Locate the cell with the specified text and output its [X, Y] center coordinate. 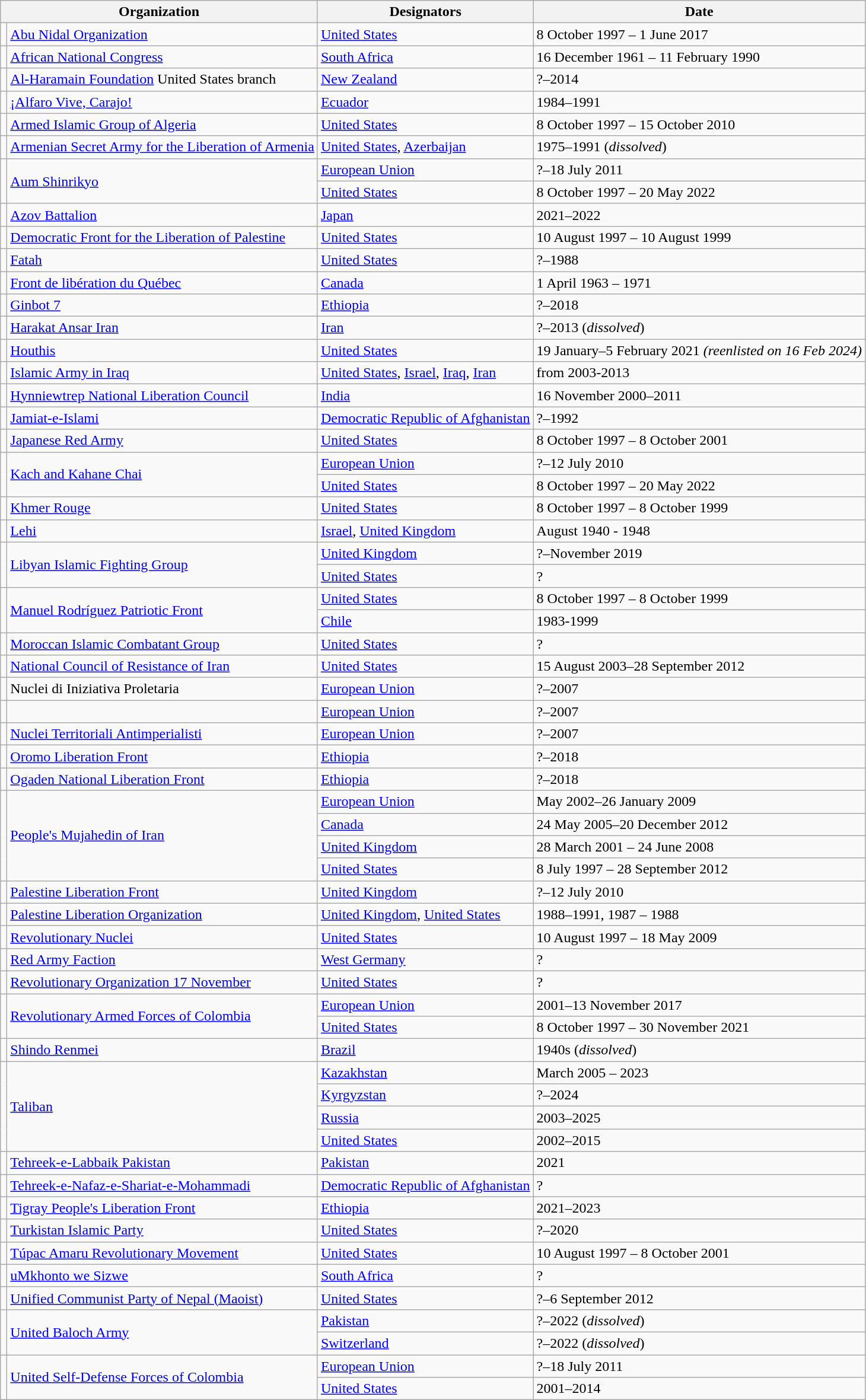
8 October 1997 – 15 October 2010 [699, 125]
Houthis [163, 350]
Turkistan Islamic Party [163, 1230]
16 December 1961 – 11 February 1990 [699, 57]
Russia [425, 1118]
Hynniewtrep National Liberation Council [163, 396]
Brazil [425, 1050]
Fatah [163, 260]
?–6 September 2012 [699, 1298]
10 August 1997 – 18 May 2009 [699, 937]
2021 [699, 1163]
Tehreek-e-Nafaz-e-Shariat-e-Mohammadi [163, 1185]
1 April 1963 – 1971 [699, 283]
1983-1999 [699, 621]
8 October 1997 – 1 June 2017 [699, 34]
United Baloch Army [163, 1332]
Chile [425, 621]
15 August 2003–28 September 2012 [699, 666]
African National Congress [163, 57]
Manuel Rodríguez Patriotic Front [163, 610]
?–2013 (dissolved) [699, 328]
Harakat Ansar Iran [163, 328]
Libyan Islamic Fighting Group [163, 565]
Japan [425, 215]
Iran [425, 328]
Switzerland [425, 1343]
10 August 1997 – 8 October 2001 [699, 1253]
Aum Shinrikyo [163, 181]
?–2014 [699, 79]
?–November 2019 [699, 553]
Date [699, 12]
Japanese Red Army [163, 441]
24 May 2005–20 December 2012 [699, 824]
2021–2022 [699, 215]
Tehreek-e-Labbaik Pakistan [163, 1163]
National Council of Resistance of Iran [163, 666]
Islamic Army in Iraq [163, 373]
8 July 1997 – 28 September 2012 [699, 869]
?–2024 [699, 1095]
Revolutionary Armed Forces of Colombia [163, 1016]
March 2005 – 2023 [699, 1073]
8 October 1997 – 30 November 2021 [699, 1028]
August 1940 - 1948 [699, 531]
¡Alfaro Vive, Carajo! [163, 102]
Shindo Renmei [163, 1050]
Abu Nidal Organization [163, 34]
2021–2023 [699, 1208]
Front de libération du Québec [163, 283]
Kyrgyzstan [425, 1095]
16 November 2000–2011 [699, 396]
from 2003-2013 [699, 373]
?–1992 [699, 418]
Taliban [163, 1106]
Kazakhstan [425, 1073]
People's Mujahedin of Iran [163, 835]
Democratic Front for the Liberation of Palestine [163, 237]
Ecuador [425, 102]
2001–2014 [699, 1389]
Nuclei Territoriali Antimperialisti [163, 734]
10 August 1997 – 10 August 1999 [699, 237]
28 March 2001 – 24 June 2008 [699, 847]
Ginbot 7 [163, 305]
May 2002–26 January 2009 [699, 802]
Palestine Liberation Front [163, 892]
Moroccan Islamic Combatant Group [163, 643]
1975–1991 (dissolved) [699, 147]
Revolutionary Nuclei [163, 937]
Kach and Kahane Chai [163, 474]
United Kingdom, United States [425, 914]
United States, Israel, Iraq, Iran [425, 373]
Palestine Liberation Organization [163, 914]
Lehi [163, 531]
Organization [159, 12]
Ogaden National Liberation Front [163, 779]
?–1988 [699, 260]
Unified Communist Party of Nepal (Maoist) [163, 1298]
8 October 1997 – 8 October 2001 [699, 441]
1988–1991, 1987 – 1988 [699, 914]
Designators [425, 12]
1984–1991 [699, 102]
Al-Haramain Foundation United States branch [163, 79]
Armed Islamic Group of Algeria [163, 125]
Túpac Amaru Revolutionary Movement [163, 1253]
19 January–5 February 2021 (reenlisted on 16 Feb 2024) [699, 350]
United States, Azerbaijan [425, 147]
1940s (dissolved) [699, 1050]
Red Army Faction [163, 959]
Oromo Liberation Front [163, 757]
Israel, United Kingdom [425, 531]
United Self-Defense Forces of Colombia [163, 1377]
2002–2015 [699, 1140]
2001–13 November 2017 [699, 1005]
Revolutionary Organization 17 November [163, 982]
Nuclei di Iniziativa Proletaria [163, 689]
India [425, 396]
Tigray People's Liberation Front [163, 1208]
Khmer Rouge [163, 508]
New Zealand [425, 79]
2003–2025 [699, 1118]
Jamiat-e-Islami [163, 418]
?–2020 [699, 1230]
West Germany [425, 959]
Azov Battalion [163, 215]
uMkhonto we Sizwe [163, 1275]
Armenian Secret Army for the Liberation of Armenia [163, 147]
